Search for the cell housing the specified text and yield its [X, Y] center coordinate. 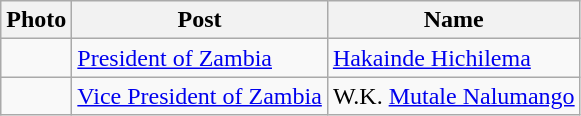
Hakainde Hichilema [454, 58]
Post [200, 20]
Photo [36, 20]
W.K. Mutale Nalumango [454, 96]
Name [454, 20]
President of Zambia [200, 58]
Vice President of Zambia [200, 96]
